Capture the cell that displays the provided text and extract its (X, Y) central coordinate. 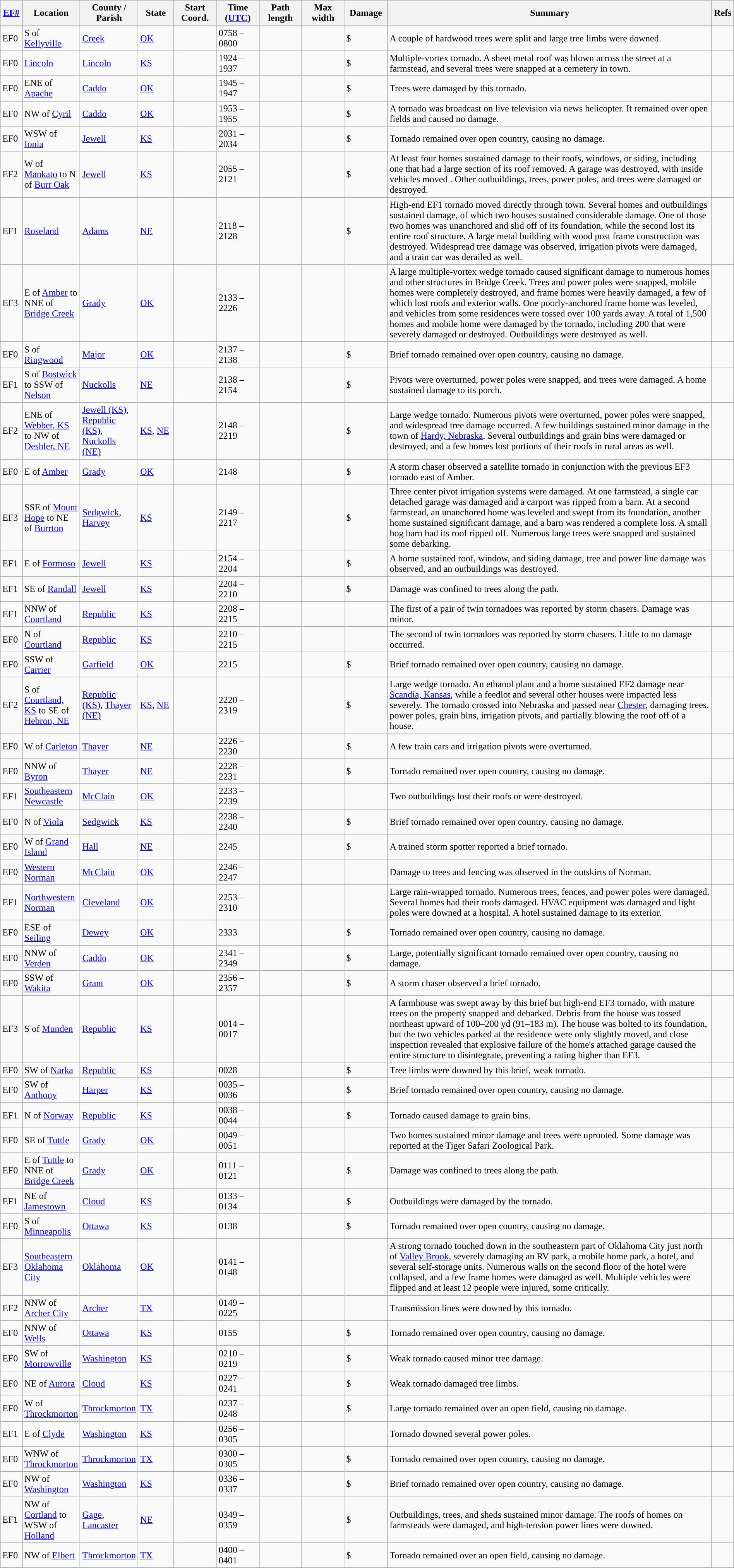
2148 – 2219 (238, 431)
Jewell (KS), Republic (KS), Nuckolls (NE) (109, 431)
1953 – 1955 (238, 114)
NNW of Archer City (51, 1308)
Oklahoma (109, 1267)
2133 – 2226 (238, 303)
Cleveland (109, 902)
2253 – 2310 (238, 902)
2341 – 2349 (238, 958)
0300 – 0305 (238, 1459)
W of Carleton (51, 746)
N of Norway (51, 1115)
2138 – 2154 (238, 385)
NE of Aurora (51, 1383)
ESE of Seiling (51, 932)
Path length (280, 13)
2333 (238, 932)
W of Throckmorton (51, 1408)
Dewey (109, 932)
0133 – 0134 (238, 1201)
A few train cars and irrigation pivots were overturned. (550, 746)
Damage to trees and fencing was observed in the outskirts of Norman. (550, 872)
Time (UTC) (238, 13)
2055 – 2121 (238, 174)
Sedgwick (109, 822)
0227 – 0241 (238, 1383)
Weak tornado damaged tree limbs. (550, 1383)
The second of twin tornadoes was reported by storm chasers. Little to no damage occurred. (550, 639)
Tree limbs were downed by this brief, weak tornado. (550, 1070)
WNW of Throckmorton (51, 1459)
Harper (109, 1090)
2215 (238, 665)
0111 – 0121 (238, 1171)
Two outbuildings lost their roofs or were destroyed. (550, 796)
Adams (109, 231)
The first of a pair of twin tornadoes was reported by storm chasers. Damage was minor. (550, 614)
NW of Elbert (51, 1555)
2204 – 2210 (238, 589)
A trained storm spotter reported a brief tornado. (550, 846)
Two homes sustained minor damage and trees were uprooted. Some damage was reported at the Tiger Safari Zoological Park. (550, 1141)
Republic (KS), Thayer (NE) (109, 705)
SSE of Mount Hope to NE of Burrton (51, 518)
S of Munden (51, 1029)
E of Amber to NNE of Bridge Creek (51, 303)
2118 – 2128 (238, 231)
WSW of Ionia (51, 139)
NNW of Byron (51, 771)
SW of Morrowville (51, 1358)
Weak tornado caused minor tree damage. (550, 1358)
Large, potentially significant tornado remained over open country, causing no damage. (550, 958)
2245 (238, 846)
SE of Tuttle (51, 1141)
S of Minneapolis (51, 1226)
2208 – 2215 (238, 614)
NW of Washington (51, 1484)
W of Grand Island (51, 846)
2233 – 2239 (238, 796)
S of Kellyville (51, 38)
2220 – 2319 (238, 705)
Southeastern Newcastle (51, 796)
Trees were damaged by this tornado. (550, 88)
Southeastern Oklahoma City (51, 1267)
S of Ringwood (51, 354)
SSW of Carrier (51, 665)
Pivots were overturned, power poles were snapped, and trees were damaged. A home sustained damage to its porch. (550, 385)
ENE of Apache (51, 88)
E of Formoso (51, 564)
0758 – 0800 (238, 38)
Multiple-vortex tornado. A sheet metal roof was blown across the street at a farmstead, and several trees were snapped at a cemetery in town. (550, 63)
Nuckolls (109, 385)
2148 (238, 471)
Sedgwick, Harvey (109, 518)
N of Courtland (51, 639)
Gage, Lancaster (109, 1520)
0138 (238, 1226)
W of Mankato to N of Burr Oak (51, 174)
2226 – 2230 (238, 746)
Max width (323, 13)
0237 – 0248 (238, 1408)
NW of Cortland to WSW of Holland (51, 1520)
E of Amber (51, 471)
NNW of Courtland (51, 614)
Large tornado remained over an open field, causing no damage. (550, 1408)
A home sustained roof, window, and siding damage, tree and power line damage was observed, and an outbuildings was destroyed. (550, 564)
Location (51, 13)
Hall (109, 846)
Tornado caused damage to grain bins. (550, 1115)
A storm chaser observed a brief tornado. (550, 983)
SE of Randall (51, 589)
0256 – 0305 (238, 1434)
0028 (238, 1070)
Start Coord. (195, 13)
A storm chaser observed a satellite tornado in conjunction with the previous EF3 tornado east of Amber. (550, 471)
Northwestern Norman (51, 902)
Outbuildings were damaged by the tornado. (550, 1201)
0035 – 0036 (238, 1090)
Western Norman (51, 872)
0014 – 0017 (238, 1029)
EF# (12, 13)
2228 – 2231 (238, 771)
A tornado was broadcast on live television via news helicopter. It remained over open fields and caused no damage. (550, 114)
SW of Anthony (51, 1090)
2149 – 2217 (238, 518)
0149 – 0225 (238, 1308)
Refs (723, 13)
Grant (109, 983)
SSW of Wakita (51, 983)
Tornado remained over an open field, causing no damage. (550, 1555)
0400 – 0401 (238, 1555)
E of Clyde (51, 1434)
SW of Narka (51, 1070)
S of Bostwick to SSW of Nelson (51, 385)
Archer (109, 1308)
2154 – 2204 (238, 564)
0349 – 0359 (238, 1520)
2238 – 2240 (238, 822)
0141 – 0148 (238, 1267)
County / Parish (109, 13)
0155 (238, 1333)
Summary (550, 13)
0038 – 0044 (238, 1115)
Outbuildings, trees, and sheds sustained minor damage. The roofs of homes on farmsteads were damaged, and high-tension power lines were downed. (550, 1520)
1945 – 1947 (238, 88)
Tornado downed several power poles. (550, 1434)
A couple of hardwood trees were split and large tree limbs were downed. (550, 38)
NE of Jamestown (51, 1201)
0049 – 0051 (238, 1141)
2246 – 2247 (238, 872)
0210 – 0219 (238, 1358)
2031 – 2034 (238, 139)
Roseland (51, 231)
NNW of Wells (51, 1333)
2210 – 2215 (238, 639)
ENE of Webber, KS to NW of Deshler, NE (51, 431)
2137 – 2138 (238, 354)
NNW of Verden (51, 958)
NW of Cyril (51, 114)
2356 – 2357 (238, 983)
Major (109, 354)
0336 – 0337 (238, 1484)
Garfield (109, 665)
N of Viola (51, 822)
1924 – 1937 (238, 63)
Transmission lines were downed by this tornado. (550, 1308)
Creek (109, 38)
E of Tuttle to NNE of Bridge Creek (51, 1171)
S of Courtland, KS to SE of Hebron, NE (51, 705)
Damage (366, 13)
State (156, 13)
